From the cell containing the given text, extract its center point as [x, y] coordinate. 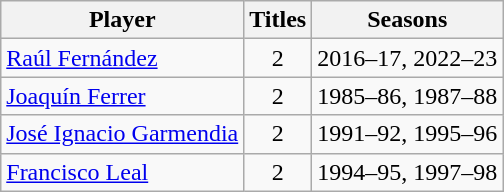
Seasons [408, 20]
1985–86, 1987–88 [408, 96]
José Ignacio Garmendia [122, 134]
2016–17, 2022–23 [408, 58]
Titles [278, 20]
Joaquín Ferrer [122, 96]
1991–92, 1995–96 [408, 134]
Francisco Leal [122, 172]
1994–95, 1997–98 [408, 172]
Raúl Fernández [122, 58]
Player [122, 20]
